Find where the given text appears and provide that cell's center as (X, Y) coordinate. 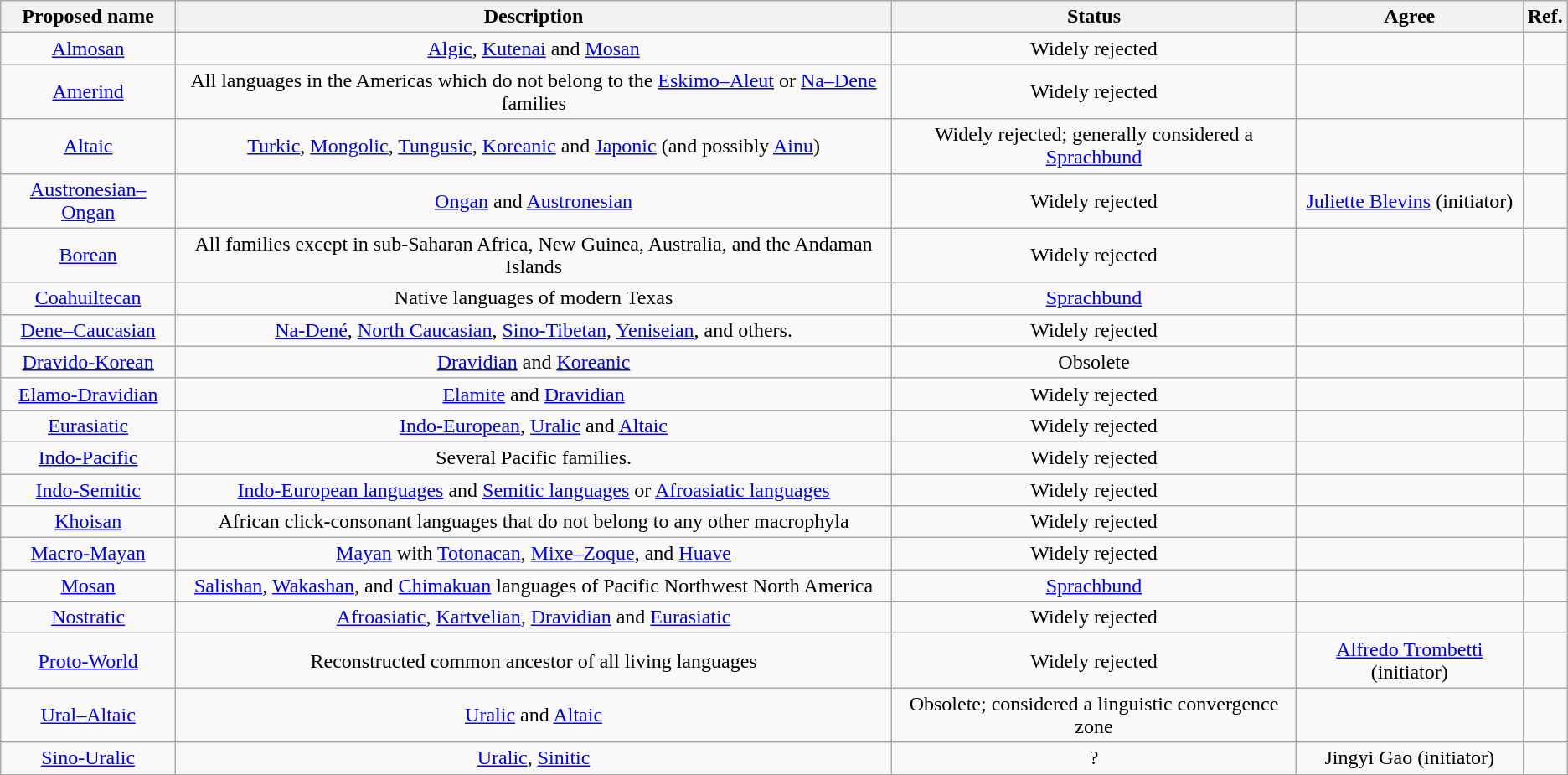
Status (1094, 17)
Uralic and Altaic (534, 716)
Afroasiatic, Kartvelian, Dravidian and Eurasiatic (534, 617)
Obsolete (1094, 362)
Indo-Pacific (89, 457)
Ongan and Austronesian (534, 201)
Ref. (1545, 17)
Uralic, Sinitic (534, 758)
Jingyi Gao (initiator) (1409, 758)
Agree (1409, 17)
Eurasiatic (89, 426)
Nostratic (89, 617)
All families except in sub-Saharan Africa, New Guinea, Australia, and the Andaman Islands (534, 255)
Austronesian–Ongan (89, 201)
Ural–Altaic (89, 716)
Proto-World (89, 660)
Elamite and Dravidian (534, 394)
Khoisan (89, 522)
Almosan (89, 49)
Altaic (89, 146)
African click-consonant languages that do not belong to any other macrophyla (534, 522)
Native languages of modern Texas (534, 298)
Indo-European, Uralic and Altaic (534, 426)
Dene–Caucasian (89, 330)
Macro-Mayan (89, 554)
Sino-Uralic (89, 758)
Reconstructed common ancestor of all living languages (534, 660)
All languages in the Americas which do not belong to the Eskimo–Aleut or Na–Dene families (534, 92)
Several Pacific families. (534, 457)
Coahuiltecan (89, 298)
Obsolete; considered a linguistic convergence zone (1094, 716)
Dravido-Korean (89, 362)
? (1094, 758)
Algic, Kutenai and Mosan (534, 49)
Dravidian and Koreanic (534, 362)
Proposed name (89, 17)
Widely rejected; generally considered a Sprachbund (1094, 146)
Mosan (89, 586)
Borean (89, 255)
Mayan with Totonacan, Mixe–Zoque, and Huave (534, 554)
Alfredo Trombetti (initiator) (1409, 660)
Description (534, 17)
Amerind (89, 92)
Turkic, Mongolic, Tungusic, Koreanic and Japonic (and possibly Ainu) (534, 146)
Indo-Semitic (89, 490)
Na-Dené, North Caucasian, Sino-Tibetan, Yeniseian, and others. (534, 330)
Juliette Blevins (initiator) (1409, 201)
Salishan, Wakashan, and Chimakuan languages of Pacific Northwest North America (534, 586)
Indo-European languages and Semitic languages or Afroasiatic languages (534, 490)
Elamo-Dravidian (89, 394)
